Detect which cell encompasses the target text, then output its (x, y) center coordinate. 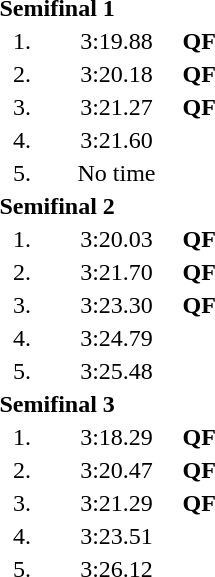
3:20.47 (116, 470)
3:18.29 (116, 437)
3:23.30 (116, 305)
3:25.48 (116, 371)
3:20.18 (116, 74)
3:21.70 (116, 272)
No time (116, 173)
3:23.51 (116, 536)
3:21.27 (116, 107)
3:21.29 (116, 503)
3:24.79 (116, 338)
3:19.88 (116, 41)
3:21.60 (116, 140)
3:20.03 (116, 239)
